Output the [x, y] coordinate of the center of the cell containing the given text.  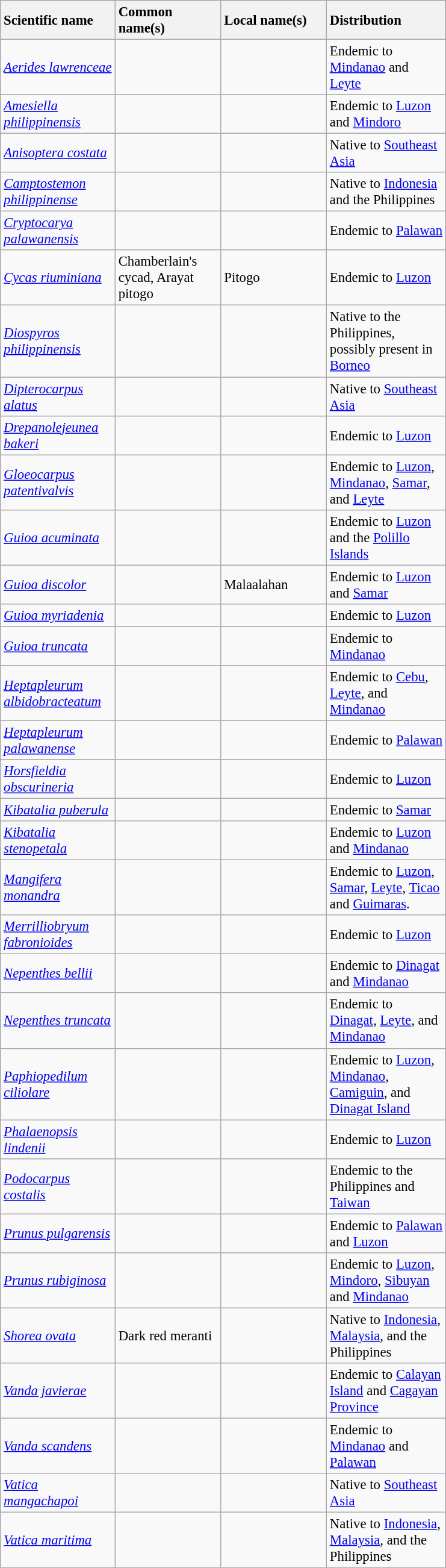
Gloeocarpus patentivalvis [58, 483]
Cycas riuminiana [58, 278]
Endemic to Luzon, Mindoro, Sibuyan and Mindanao [386, 1281]
Kibatalia puberula [58, 810]
Endemic to Luzon, Mindanao, Samar, and Leyte [386, 483]
Anisoptera costata [58, 153]
Heptapleurum palawanense [58, 740]
Paphiopedilum ciliolare [58, 1084]
Dark red meranti [168, 1335]
Cryptocarya palawanensis [58, 231]
Prunus pulgarensis [58, 1234]
Guioa acuminata [58, 537]
Endemic to Calayan Island and Cagayan Province [386, 1391]
Nepenthes bellii [58, 973]
Aerides lawrenceae [58, 67]
Local name(s) [274, 20]
Endemic to Mindanao [386, 646]
Endemic to Luzon and Mindoro [386, 114]
Podocarpus costalis [58, 1186]
Endemic to Luzon, Samar, Leyte, Ticao and Guimaras. [386, 888]
Endemic to Mindanao and Palawan [386, 1446]
Vatica maritima [58, 1540]
Endemic to Dinagat, Leyte, and Mindanao [386, 1021]
Phalaenopsis lindenii [58, 1140]
Malaalahan [274, 584]
Endemic to Palawan and Luzon [386, 1234]
Endemic to Luzon, Mindanao, Camiguin, and Dinagat Island [386, 1084]
Common name(s) [168, 20]
Vanda scandens [58, 1446]
Endemic to the Philippines and Taiwan [386, 1186]
Amesiella philippinensis [58, 114]
Native to the Philippines, possibly present in Borneo [386, 341]
Horsfieldia obscurineria [58, 779]
Camptostemon philippinense [58, 192]
Vanda javierae [58, 1391]
Endemic to Cebu, Leyte, and Mindanao [386, 693]
Endemic to Dinagat and Mindanao [386, 973]
Kibatalia stenopetala [58, 841]
Pitogo [274, 278]
Native to Indonesia and the Philippines [386, 192]
Dipterocarpus alatus [58, 396]
Chamberlain's cycad, Arayat pitogo [168, 278]
Merrilliobryum fabronioides [58, 935]
Prunus rubiginosa [58, 1281]
Nepenthes truncata [58, 1021]
Drepanolejeunea bakeri [58, 435]
Guioa truncata [58, 646]
Heptapleurum albidobracteatum [58, 693]
Scientific name [58, 20]
Vatica mangachapoi [58, 1493]
Endemic to Luzon and the Polillo Islands [386, 537]
Endemic to Luzon and Mindanao [386, 841]
Endemic to Mindanao and Leyte [386, 67]
Diospyros philippinensis [58, 341]
Guioa discolor [58, 584]
Mangifera monandra [58, 888]
Shorea ovata [58, 1335]
Endemic to Luzon and Samar [386, 584]
Endemic to Samar [386, 810]
Guioa myriadenia [58, 616]
Distribution [386, 20]
